Search for the cell housing the specified text and yield its [X, Y] center coordinate. 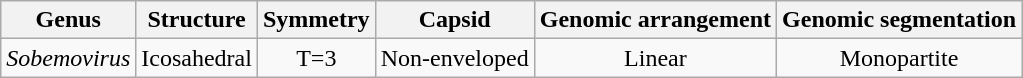
Structure [197, 20]
Capsid [454, 20]
Non-enveloped [454, 58]
Symmetry [316, 20]
T=3 [316, 58]
Genomic segmentation [900, 20]
Genus [68, 20]
Linear [655, 58]
Icosahedral [197, 58]
Sobemovirus [68, 58]
Monopartite [900, 58]
Genomic arrangement [655, 20]
